Return (x, y) of the center of cell containing provided text 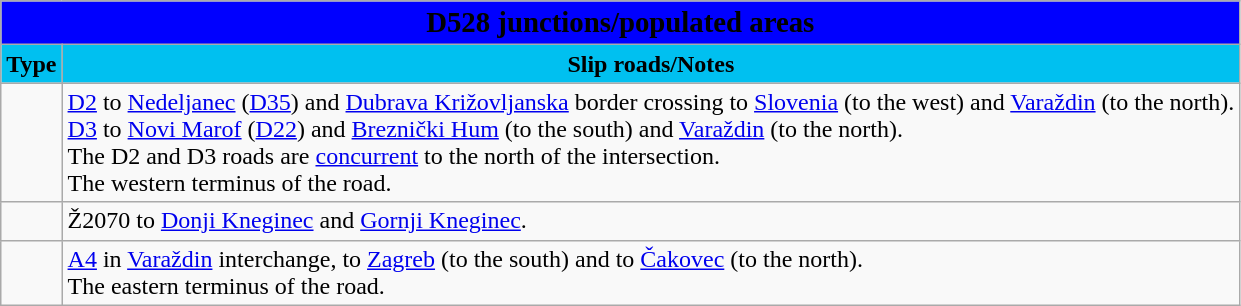
A4 in Varaždin interchange, to Zagreb (to the south) and to Čakovec (to the north).The eastern terminus of the road. (651, 272)
Ž2070 to Donji Kneginec and Gornji Kneginec. (651, 221)
D528 junctions/populated areas (620, 23)
Type (32, 64)
Slip roads/Notes (651, 64)
